From the cell containing the given text, extract its center point as (X, Y) coordinate. 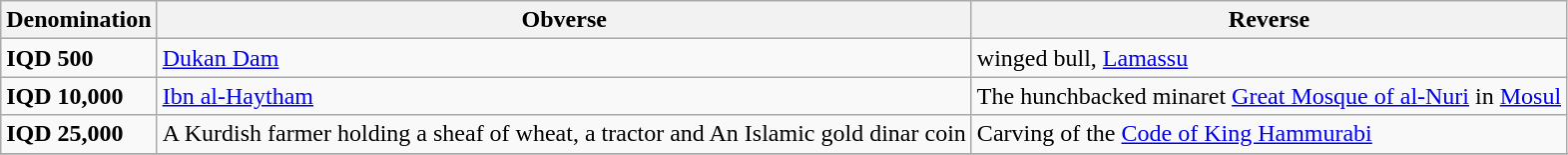
Obverse (564, 20)
Denomination (79, 20)
IQD 500 (79, 58)
Dukan Dam (564, 58)
IQD 10,000 (79, 96)
Ibn al-Haytham (564, 96)
winged bull, Lamassu (1269, 58)
A Kurdish farmer holding a sheaf of wheat, a tractor and An Islamic gold dinar coin (564, 134)
The hunchbacked minaret Great Mosque of al-Nuri in Mosul (1269, 96)
Reverse (1269, 20)
IQD 25,000 (79, 134)
Carving of the Code of King Hammurabi (1269, 134)
